Pinpoint the cell where the given text exists, returning its [X, Y] midpoint coordinate. 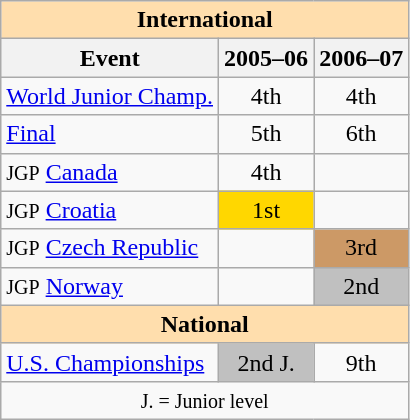
2nd [362, 286]
JGP Croatia [110, 210]
3rd [362, 248]
JGP Czech Republic [110, 248]
JGP Canada [110, 172]
International [205, 20]
World Junior Champ. [110, 96]
National [205, 324]
5th [266, 134]
U.S. Championships [110, 362]
2005–06 [266, 58]
1st [266, 210]
6th [362, 134]
2nd J. [266, 362]
Event [110, 58]
J. = Junior level [205, 400]
2006–07 [362, 58]
9th [362, 362]
Final [110, 134]
JGP Norway [110, 286]
